Find where the given text appears and provide that cell's center as [X, Y] coordinate. 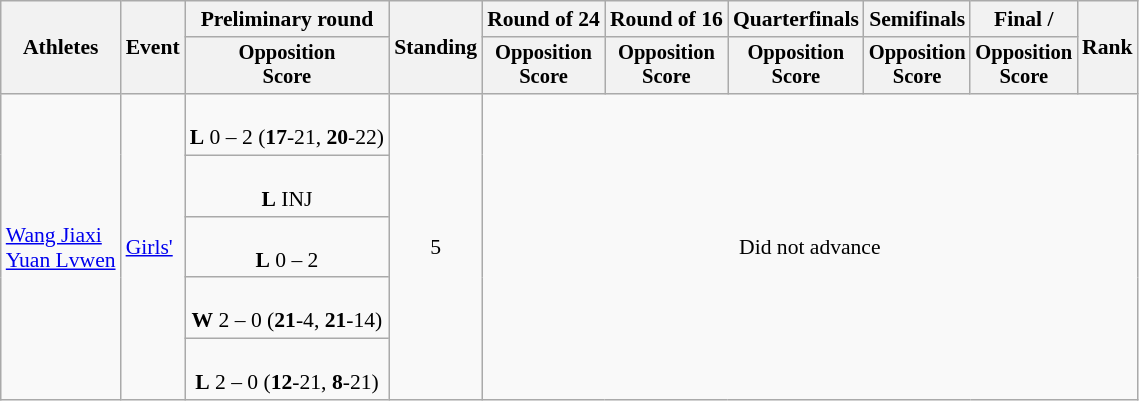
Rank [1108, 48]
Semifinals [918, 19]
L 2 – 0 (12-21, 8-21) [287, 370]
L INJ [287, 186]
5 [436, 247]
Round of 24 [544, 19]
Did not advance [810, 247]
Preliminary round [287, 19]
Event [153, 48]
Athletes [61, 48]
W 2 – 0 (21-4, 21-14) [287, 308]
Quarterfinals [796, 19]
Final / [1024, 19]
L 0 – 2 (17-21, 20-22) [287, 124]
Wang JiaxiYuan Lvwen [61, 247]
Standing [436, 48]
L 0 – 2 [287, 248]
Girls' [153, 247]
Round of 16 [666, 19]
